Provide the [x, y] coordinate of the cell's center where the given text is located.  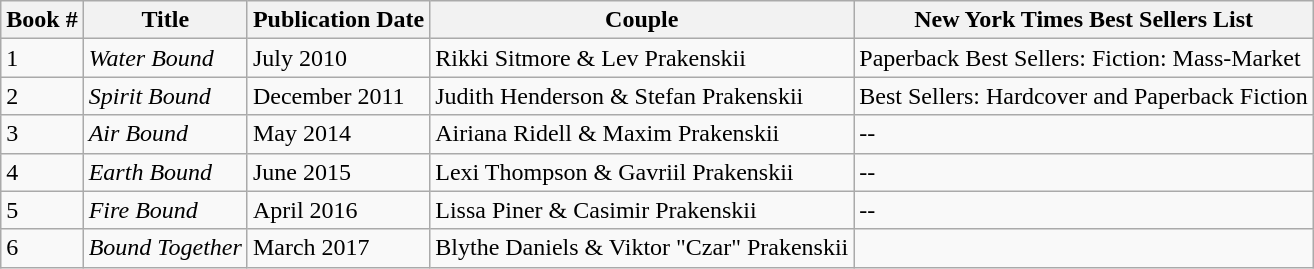
Best Sellers: Hardcover and Paperback Fiction [1084, 96]
New York Times Best Sellers List [1084, 20]
Judith Henderson & Stefan Prakenskii [642, 96]
2 [42, 96]
July 2010 [338, 58]
Air Bound [165, 134]
4 [42, 172]
April 2016 [338, 210]
Earth Bound [165, 172]
Publication Date [338, 20]
6 [42, 248]
Paperback Best Sellers: Fiction: Mass-Market [1084, 58]
Book # [42, 20]
5 [42, 210]
Rikki Sitmore & Lev Prakenskii [642, 58]
3 [42, 134]
Blythe Daniels & Viktor "Czar" Prakenskii [642, 248]
June 2015 [338, 172]
Water Bound [165, 58]
Bound Together [165, 248]
Title [165, 20]
Fire Bound [165, 210]
May 2014 [338, 134]
Airiana Ridell & Maxim Prakenskii [642, 134]
1 [42, 58]
Couple [642, 20]
March 2017 [338, 248]
Lexi Thompson & Gavriil Prakenskii [642, 172]
December 2011 [338, 96]
Spirit Bound [165, 96]
Lissa Piner & Casimir Prakenskii [642, 210]
